Determine the [X, Y] coordinate at the center of the cell enclosing the given text.  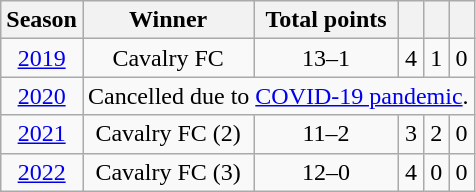
Cavalry FC [168, 58]
2019 [42, 58]
2 [436, 134]
Winner [168, 20]
11–2 [326, 134]
2021 [42, 134]
Cavalry FC (2) [168, 134]
1 [436, 58]
13–1 [326, 58]
2020 [42, 96]
Cancelled due to COVID-19 pandemic. [278, 96]
Cavalry FC (3) [168, 172]
2022 [42, 172]
Total points [326, 20]
12–0 [326, 172]
Season [42, 20]
3 [410, 134]
